Scan for the cell matching the given text and deliver its [X, Y] coordinate at center. 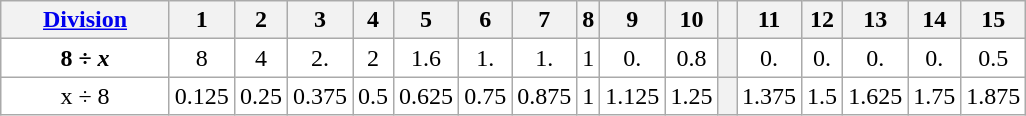
10 [692, 20]
2. [320, 58]
5 [426, 20]
0.75 [486, 96]
0.25 [260, 96]
1.875 [994, 96]
7 [544, 20]
1.25 [692, 96]
6 [486, 20]
0.375 [320, 96]
8 ÷ x [86, 58]
x ÷ 8 [86, 96]
14 [934, 20]
15 [994, 20]
1.5 [822, 96]
0.8 [692, 58]
12 [822, 20]
11 [768, 20]
1.625 [876, 96]
0.625 [426, 96]
0.125 [202, 96]
3 [320, 20]
Division [86, 20]
1.375 [768, 96]
13 [876, 20]
0.875 [544, 96]
1.125 [632, 96]
1.6 [426, 58]
1.75 [934, 96]
9 [632, 20]
